Determine the [X, Y] coordinate at the center of the cell enclosing the given text.  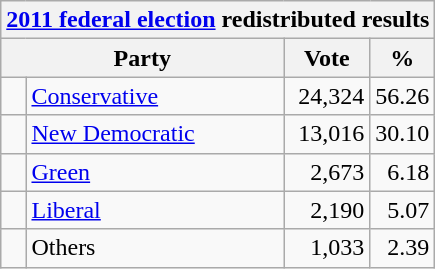
Others [155, 248]
Liberal [155, 210]
Party [142, 58]
56.26 [402, 96]
24,324 [327, 96]
Vote [327, 58]
30.10 [402, 134]
2011 federal election redistributed results [218, 20]
New Democratic [155, 134]
2.39 [402, 248]
Conservative [155, 96]
% [402, 58]
13,016 [327, 134]
2,673 [327, 172]
Green [155, 172]
5.07 [402, 210]
1,033 [327, 248]
6.18 [402, 172]
2,190 [327, 210]
